Provide the (X, Y) coordinate of the cell's center where the given text is located.  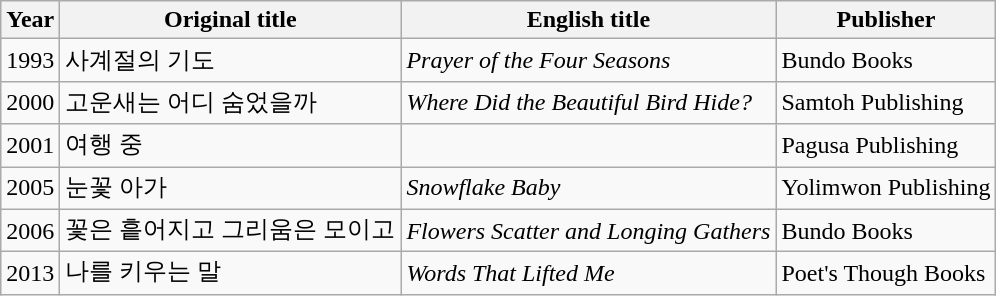
2013 (30, 274)
Publisher (886, 20)
고운새는 어디 숨었을까 (230, 102)
Yolimwon Publishing (886, 188)
2006 (30, 230)
Prayer of the Four Seasons (588, 60)
1993 (30, 60)
2001 (30, 146)
Where Did the Beautiful Bird Hide? (588, 102)
사계절의 기도 (230, 60)
2005 (30, 188)
꽃은 흩어지고 그리움은 모이고 (230, 230)
Snowflake Baby (588, 188)
여행 중 (230, 146)
Original title (230, 20)
Flowers Scatter and Longing Gathers (588, 230)
English title (588, 20)
나를 키우는 말 (230, 274)
Samtoh Publishing (886, 102)
2000 (30, 102)
Year (30, 20)
Poet's Though Books (886, 274)
눈꽃 아가 (230, 188)
Pagusa Publishing (886, 146)
Words That Lifted Me (588, 274)
